Determine the (X, Y) coordinate at the center of the cell enclosing the given text.  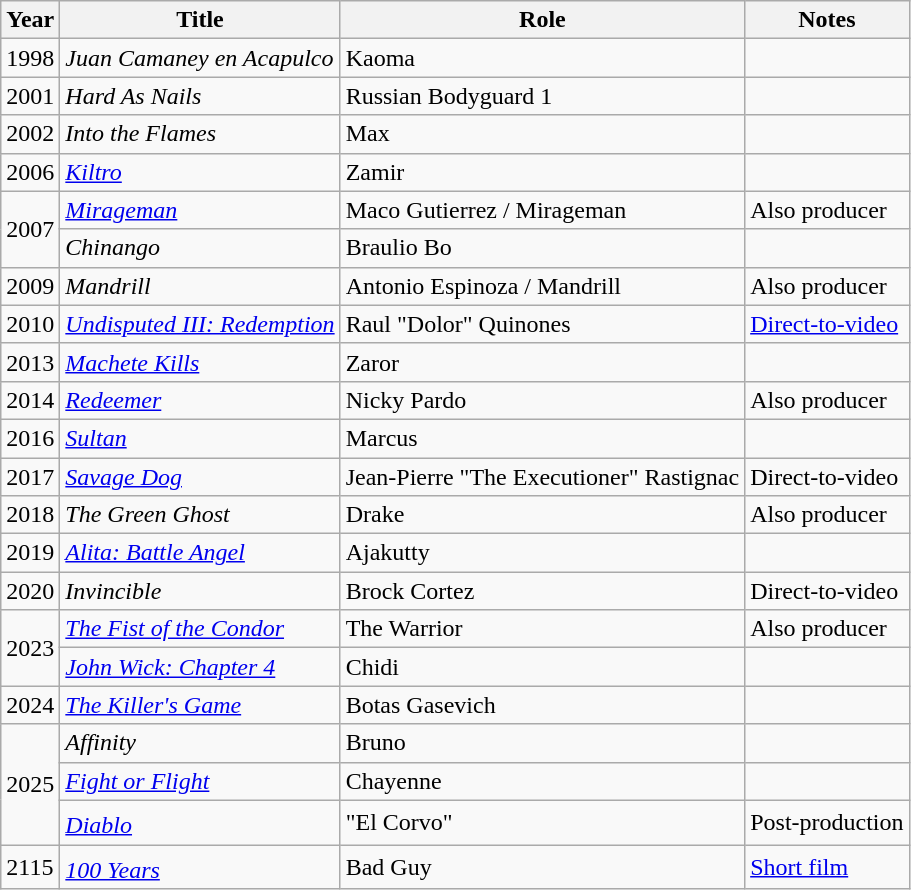
Diablo (200, 822)
Kaoma (542, 58)
2024 (30, 705)
John Wick: Chapter 4 (200, 667)
Kiltro (200, 172)
Mirageman (200, 210)
2010 (30, 324)
Chidi (542, 667)
Title (200, 20)
2020 (30, 591)
100 Years (200, 868)
Drake (542, 515)
Juan Camaney en Acapulco (200, 58)
2018 (30, 515)
Hard As Nails (200, 96)
Notes (827, 20)
2002 (30, 134)
2025 (30, 784)
Jean-Pierre "The Executioner" Rastignac (542, 477)
2016 (30, 438)
Braulio Bo (542, 248)
Savage Dog (200, 477)
Ajakutty (542, 553)
Raul "Dolor" Quinones (542, 324)
Into the Flames (200, 134)
Mandrill (200, 286)
Chinango (200, 248)
Redeemer (200, 400)
2023 (30, 648)
Affinity (200, 743)
2006 (30, 172)
Maco Gutierrez / Mirageman (542, 210)
Zaror (542, 362)
Role (542, 20)
2009 (30, 286)
2019 (30, 553)
The Green Ghost (200, 515)
Chayenne (542, 781)
Marcus (542, 438)
1998 (30, 58)
Brock Cortez (542, 591)
2115 (30, 868)
Russian Bodyguard 1 (542, 96)
Sultan (200, 438)
Antonio Espinoza / Mandrill (542, 286)
The Fist of the Condor (200, 629)
Nicky Pardo (542, 400)
The Warrior (542, 629)
Botas Gasevich (542, 705)
Alita: Battle Angel (200, 553)
Max (542, 134)
Fight or Flight (200, 781)
2014 (30, 400)
Post-production (827, 822)
Bad Guy (542, 868)
The Killer's Game (200, 705)
Invincible (200, 591)
2007 (30, 229)
Zamir (542, 172)
2013 (30, 362)
Short film (827, 868)
Year (30, 20)
2001 (30, 96)
2017 (30, 477)
"El Corvo" (542, 822)
Machete Kills (200, 362)
Undisputed III: Redemption (200, 324)
Bruno (542, 743)
